Scan for the cell matching the given text and deliver its [X, Y] coordinate at center. 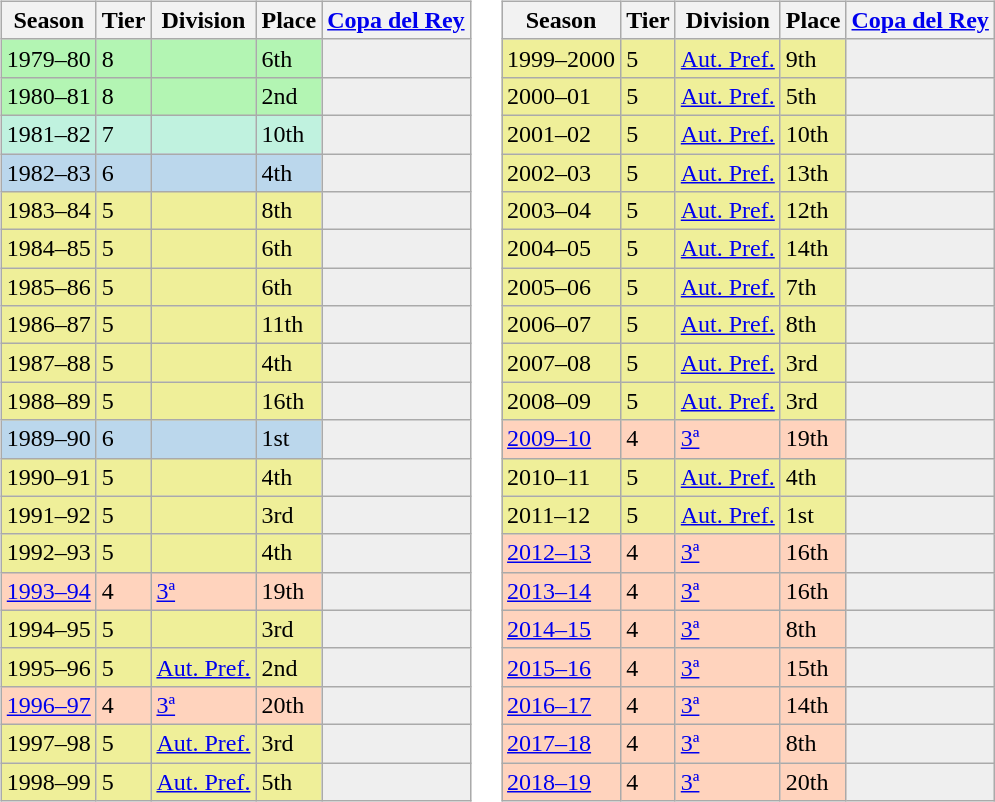
2016–17 [562, 705]
2014–15 [562, 629]
1990–91 [48, 477]
9th [813, 58]
7 [124, 134]
1992–93 [48, 553]
1994–95 [48, 629]
1998–99 [48, 781]
12th [813, 211]
1991–92 [48, 515]
1993–94 [48, 591]
1984–85 [48, 249]
1986–87 [48, 325]
2008–09 [562, 401]
2006–07 [562, 325]
2005–06 [562, 287]
1985–86 [48, 287]
2007–08 [562, 363]
1979–80 [48, 58]
1996–97 [48, 705]
2002–03 [562, 173]
1981–82 [48, 134]
1987–88 [48, 363]
2004–05 [562, 249]
1997–98 [48, 743]
2003–04 [562, 211]
13th [813, 173]
2000–01 [562, 96]
1995–96 [48, 667]
1989–90 [48, 439]
11th [289, 325]
2018–19 [562, 781]
2009–10 [562, 439]
2015–16 [562, 667]
1999–2000 [562, 58]
1980–81 [48, 96]
2011–12 [562, 515]
7th [813, 287]
1988–89 [48, 401]
2013–14 [562, 591]
1982–83 [48, 173]
2001–02 [562, 134]
2012–13 [562, 553]
15th [813, 667]
2010–11 [562, 477]
1983–84 [48, 211]
2017–18 [562, 743]
